From the cell containing the given text, extract its center point as [X, Y] coordinate. 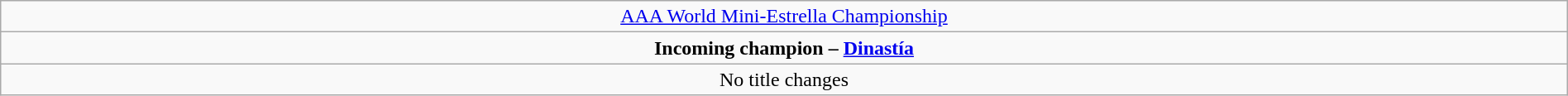
No title changes [784, 79]
Incoming champion – Dinastía [784, 48]
AAA World Mini-Estrella Championship [784, 17]
